Provide the [x, y] coordinate of the cell's center where the given text is located.  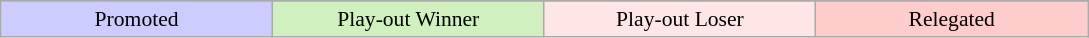
Relegated [952, 19]
Play-out Winner [408, 19]
Play-out Loser [680, 19]
Promoted [137, 19]
